Extract the [X, Y] coordinate from the center of the cell holding the provided text.  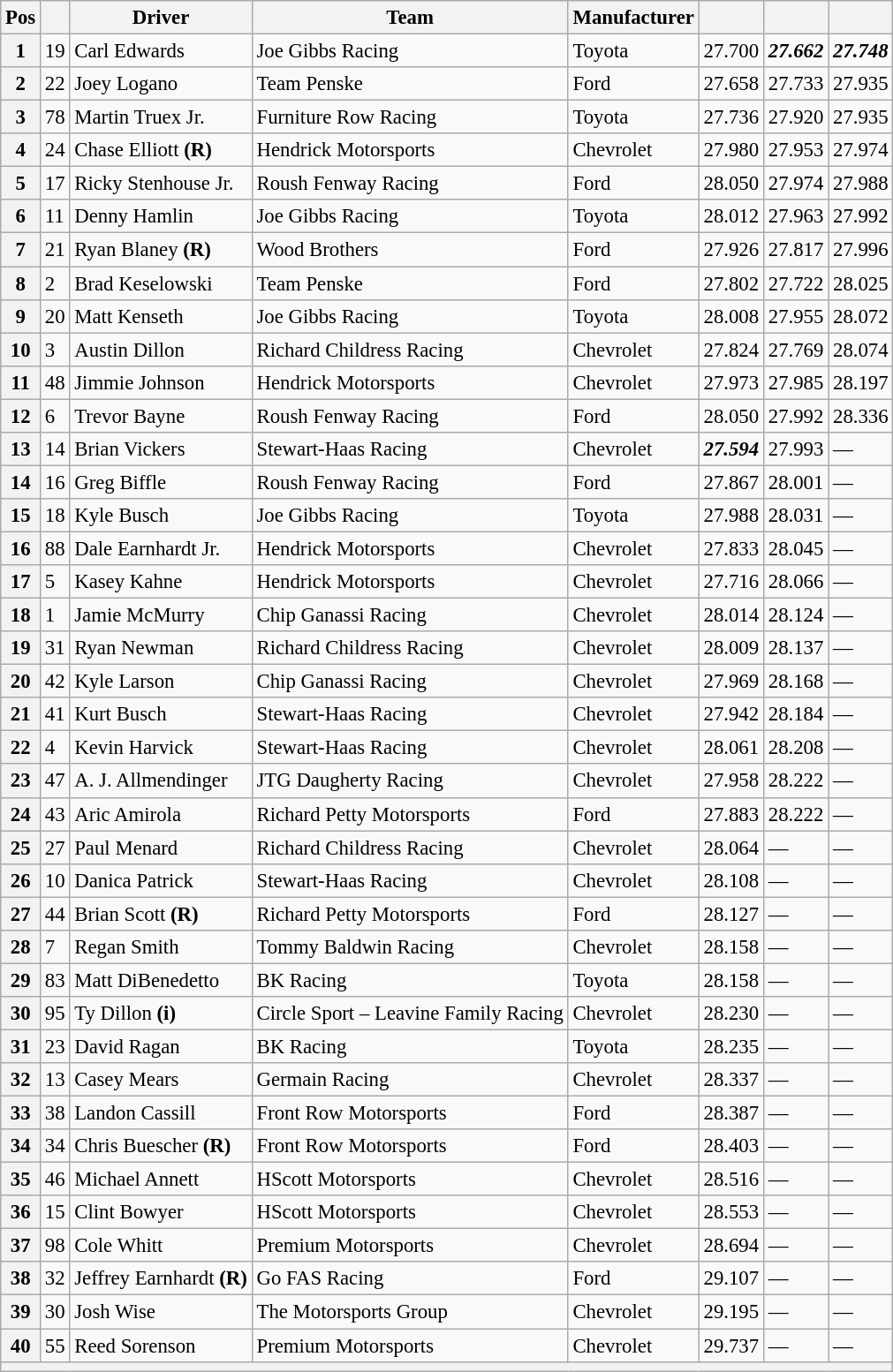
28.045 [795, 548]
27.980 [731, 150]
28.553 [731, 1212]
37 [21, 1246]
Jimmie Johnson [161, 382]
Team [410, 18]
28.008 [731, 316]
27.920 [795, 117]
Jamie McMurry [161, 615]
Kyle Busch [161, 516]
27.824 [731, 350]
9 [21, 316]
Tommy Baldwin Racing [410, 947]
Josh Wise [161, 1312]
28.061 [731, 748]
27.802 [731, 283]
The Motorsports Group [410, 1312]
28.387 [731, 1113]
Michael Annett [161, 1180]
48 [55, 382]
Martin Truex Jr. [161, 117]
Chase Elliott (R) [161, 150]
29.737 [731, 1346]
27.883 [731, 814]
Driver [161, 18]
39 [21, 1312]
27.969 [731, 682]
28.001 [795, 482]
28.108 [731, 880]
David Ragan [161, 1046]
Austin Dillon [161, 350]
27.985 [795, 382]
Matt DiBenedetto [161, 980]
28.336 [860, 416]
Furniture Row Racing [410, 117]
Joey Logano [161, 84]
Kevin Harvick [161, 748]
28.694 [731, 1246]
Jeffrey Earnhardt (R) [161, 1279]
36 [21, 1212]
Ryan Blaney (R) [161, 250]
26 [21, 880]
Go FAS Racing [410, 1279]
27.662 [795, 51]
28.208 [795, 748]
Kurt Busch [161, 714]
8 [21, 283]
12 [21, 416]
27.963 [795, 216]
28.031 [795, 516]
55 [55, 1346]
29.107 [731, 1279]
28 [21, 947]
28.403 [731, 1146]
28.197 [860, 382]
28.074 [860, 350]
Brad Keselowski [161, 283]
27.833 [731, 548]
28.230 [731, 1014]
28.337 [731, 1080]
Paul Menard [161, 848]
28.127 [731, 914]
Ricky Stenhouse Jr. [161, 184]
28.066 [795, 582]
28.124 [795, 615]
Casey Mears [161, 1080]
83 [55, 980]
33 [21, 1113]
27.973 [731, 382]
Clint Bowyer [161, 1212]
Danica Patrick [161, 880]
40 [21, 1346]
28.184 [795, 714]
Pos [21, 18]
Circle Sport – Leavine Family Racing [410, 1014]
88 [55, 548]
95 [55, 1014]
28.516 [731, 1180]
29 [21, 980]
98 [55, 1246]
78 [55, 117]
Carl Edwards [161, 51]
28.235 [731, 1046]
43 [55, 814]
27.926 [731, 250]
Brian Scott (R) [161, 914]
Landon Cassill [161, 1113]
41 [55, 714]
25 [21, 848]
27.996 [860, 250]
29.195 [731, 1312]
28.014 [731, 615]
27.817 [795, 250]
Chris Buescher (R) [161, 1146]
28.012 [731, 216]
27.722 [795, 283]
Matt Kenseth [161, 316]
27.733 [795, 84]
28.064 [731, 848]
27.993 [795, 449]
Kyle Larson [161, 682]
Brian Vickers [161, 449]
Germain Racing [410, 1080]
27.594 [731, 449]
27.953 [795, 150]
Ryan Newman [161, 648]
A. J. Allmendinger [161, 781]
46 [55, 1180]
28.009 [731, 648]
27.769 [795, 350]
Ty Dillon (i) [161, 1014]
27.867 [731, 482]
27.658 [731, 84]
Manufacturer [633, 18]
Trevor Bayne [161, 416]
28.137 [795, 648]
27.748 [860, 51]
27.942 [731, 714]
Dale Earnhardt Jr. [161, 548]
Greg Biffle [161, 482]
35 [21, 1180]
Wood Brothers [410, 250]
Reed Sorenson [161, 1346]
28.025 [860, 283]
28.168 [795, 682]
Cole Whitt [161, 1246]
27.958 [731, 781]
28.072 [860, 316]
Regan Smith [161, 947]
27.955 [795, 316]
27.736 [731, 117]
27.716 [731, 582]
Aric Amirola [161, 814]
Kasey Kahne [161, 582]
27.700 [731, 51]
Denny Hamlin [161, 216]
44 [55, 914]
JTG Daugherty Racing [410, 781]
47 [55, 781]
42 [55, 682]
